From the cell containing the given text, extract its center point as [X, Y] coordinate. 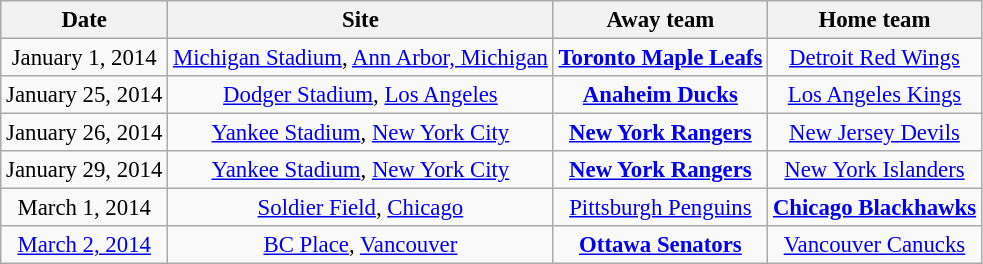
Ottawa Senators [660, 245]
Away team [660, 20]
BC Place, Vancouver [361, 245]
Toronto Maple Leafs [660, 58]
New Jersey Devils [875, 133]
Anaheim Ducks [660, 95]
Detroit Red Wings [875, 58]
Soldier Field, Chicago [361, 208]
January 1, 2014 [84, 58]
March 2, 2014 [84, 245]
Dodger Stadium, Los Angeles [361, 95]
Chicago Blackhawks [875, 208]
Pittsburgh Penguins [660, 208]
Site [361, 20]
New York Islanders [875, 170]
Home team [875, 20]
January 25, 2014 [84, 95]
Vancouver Canucks [875, 245]
January 26, 2014 [84, 133]
Los Angeles Kings [875, 95]
March 1, 2014 [84, 208]
January 29, 2014 [84, 170]
Michigan Stadium, Ann Arbor, Michigan [361, 58]
Date [84, 20]
